Pinpoint the cell where the given text exists, returning its (X, Y) midpoint coordinate. 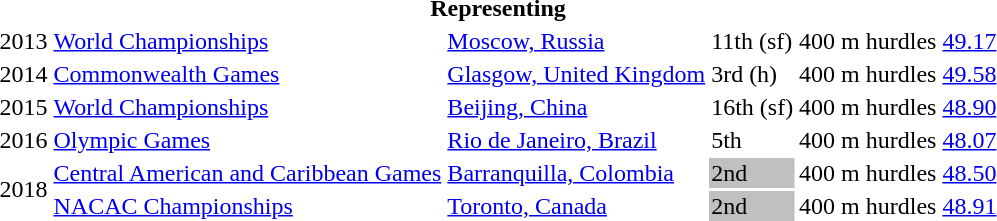
Central American and Caribbean Games (248, 173)
11th (sf) (752, 41)
Moscow, Russia (576, 41)
Toronto, Canada (576, 206)
Commonwealth Games (248, 74)
3rd (h) (752, 74)
Beijing, China (576, 107)
Olympic Games (248, 140)
Rio de Janeiro, Brazil (576, 140)
Barranquilla, Colombia (576, 173)
Glasgow, United Kingdom (576, 74)
16th (sf) (752, 107)
5th (752, 140)
NACAC Championships (248, 206)
